Scan for the cell matching the given text and deliver its [x, y] coordinate at center. 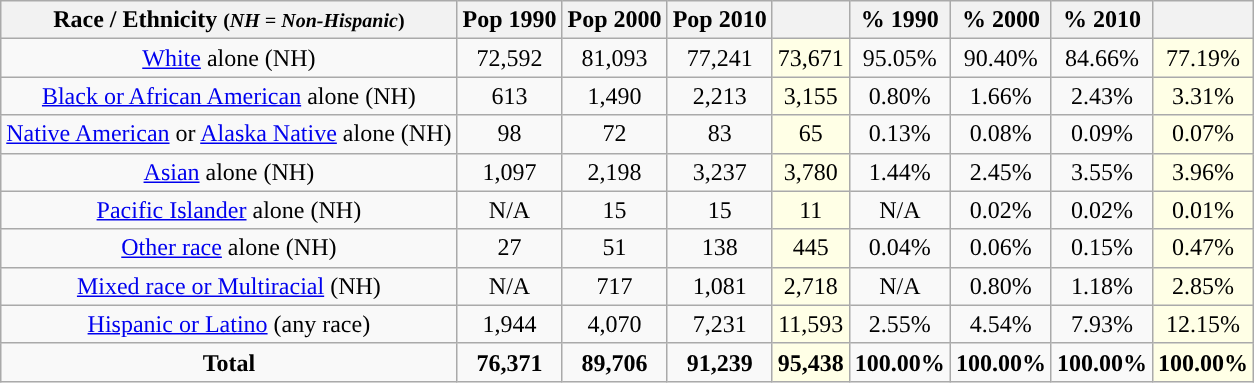
Pop 2010 [720, 20]
2,213 [720, 96]
3.96% [1202, 172]
90.40% [1000, 58]
0.04% [900, 248]
0.15% [1102, 248]
1.66% [1000, 96]
73,671 [810, 58]
Hispanic or Latino (any race) [229, 324]
2.55% [900, 324]
51 [614, 248]
613 [510, 96]
0.08% [1000, 134]
1,097 [510, 172]
Other race alone (NH) [229, 248]
98 [510, 134]
0.07% [1202, 134]
84.66% [1102, 58]
138 [720, 248]
717 [614, 286]
11 [810, 210]
Pop 1990 [510, 20]
3.31% [1202, 96]
Total [229, 362]
72 [614, 134]
445 [810, 248]
1,081 [720, 286]
Mixed race or Multiracial (NH) [229, 286]
95.05% [900, 58]
81,093 [614, 58]
White alone (NH) [229, 58]
89,706 [614, 362]
91,239 [720, 362]
77,241 [720, 58]
2.85% [1202, 286]
3,237 [720, 172]
0.09% [1102, 134]
4,070 [614, 324]
3,780 [810, 172]
7,231 [720, 324]
95,438 [810, 362]
0.13% [900, 134]
3,155 [810, 96]
1,490 [614, 96]
2,718 [810, 286]
0.01% [1202, 210]
Race / Ethnicity (NH = Non-Hispanic) [229, 20]
76,371 [510, 362]
11,593 [810, 324]
2,198 [614, 172]
Native American or Alaska Native alone (NH) [229, 134]
% 2000 [1000, 20]
% 2010 [1102, 20]
7.93% [1102, 324]
0.06% [1000, 248]
1.18% [1102, 286]
83 [720, 134]
1,944 [510, 324]
Black or African American alone (NH) [229, 96]
77.19% [1202, 58]
4.54% [1000, 324]
% 1990 [900, 20]
0.47% [1202, 248]
72,592 [510, 58]
Pacific Islander alone (NH) [229, 210]
27 [510, 248]
3.55% [1102, 172]
65 [810, 134]
Pop 2000 [614, 20]
2.45% [1000, 172]
1.44% [900, 172]
12.15% [1202, 324]
2.43% [1102, 96]
Asian alone (NH) [229, 172]
